Identify which cell holds the provided text, then report its (X, Y) central coordinate. 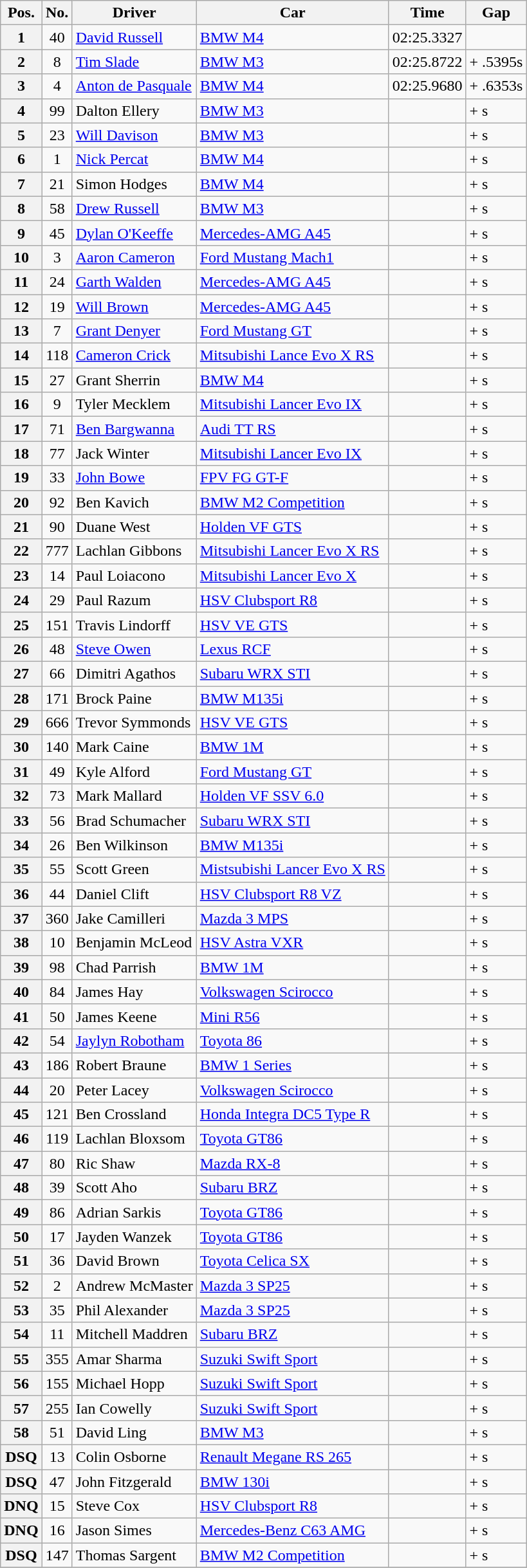
80 (57, 1163)
Phil Alexander (134, 1310)
Mitsubishi Lancer Evo X (292, 576)
Chad Parrish (134, 967)
Peter Lacey (134, 1090)
Jake Camilleri (134, 918)
David Brown (134, 1261)
Anton de Pasquale (134, 86)
255 (57, 1408)
Ben Wilkinson (134, 845)
Michael Hopp (134, 1383)
John Bowe (134, 478)
Brad Schumacher (134, 821)
HSV Clubsport R8 VZ (292, 894)
119 (57, 1139)
66 (57, 673)
Dylan O'Keeffe (134, 233)
Brock Paine (134, 698)
Dalton Ellery (134, 111)
Grant Sherrin (134, 380)
Jayden Wanzek (134, 1237)
David Ling (134, 1432)
92 (57, 502)
71 (57, 429)
Ben Kavich (134, 502)
John Fitzgerald (134, 1481)
+ .5395s (496, 62)
Benjamin McLeod (134, 943)
360 (57, 918)
777 (57, 551)
Honda Integra DC5 Type R (292, 1115)
Pos. (21, 13)
Ben Bargwanna (134, 429)
Scott Aho (134, 1188)
Mitsubishi Lance Evo X RS (292, 356)
Jack Winter (134, 453)
77 (57, 453)
No. (57, 13)
Daniel Clift (134, 894)
FPV FG GT-F (292, 478)
Lachlan Gibbons (134, 551)
Tyler Mecklem (134, 405)
18 (21, 453)
Aaron Cameron (134, 257)
186 (57, 1065)
Duane West (134, 527)
Car (292, 13)
Time (427, 13)
155 (57, 1383)
Grant Denyer (134, 331)
Mitsubishi Lancer Evo X RS (292, 551)
Paul Razum (134, 600)
34 (21, 845)
37 (21, 918)
Ric Shaw (134, 1163)
151 (57, 624)
Steve Owen (134, 649)
Jaylyn Robotham (134, 1041)
Will Brown (134, 307)
Nick Percat (134, 160)
31 (21, 772)
121 (57, 1115)
28 (21, 698)
41 (21, 1016)
Drew Russell (134, 208)
Driver (134, 13)
Tim Slade (134, 62)
42 (21, 1041)
53 (21, 1310)
30 (21, 747)
HSV Astra VXR (292, 943)
Mitchell Maddren (134, 1335)
Scott Green (134, 870)
+ .6353s (496, 86)
Steve Cox (134, 1506)
Will Davison (134, 135)
Trevor Symmonds (134, 723)
38 (21, 943)
171 (57, 698)
57 (21, 1408)
Simon Hodges (134, 184)
118 (57, 356)
Audi TT RS (292, 429)
Gap (496, 13)
Adrian Sarkis (134, 1212)
Andrew McMaster (134, 1286)
Toyota 86 (292, 1041)
James Hay (134, 992)
5 (21, 135)
43 (21, 1065)
Lexus RCF (292, 649)
BMW 130i (292, 1481)
Mark Mallard (134, 796)
90 (57, 527)
Amar Sharma (134, 1359)
Jason Simes (134, 1531)
Mark Caine (134, 747)
Mercedes-Benz C63 AMG (292, 1531)
Holden VF SSV 6.0 (292, 796)
22 (21, 551)
355 (57, 1359)
02:25.9680 (427, 86)
140 (57, 747)
Toyota Celica SX (292, 1261)
Kyle Alford (134, 772)
Mazda 3 MPS (292, 918)
Ben Crossland (134, 1115)
Paul Loiacono (134, 576)
Holden VF GTS (292, 527)
25 (21, 624)
Thomas Sargent (134, 1555)
666 (57, 723)
73 (57, 796)
Ford Mustang Mach1 (292, 257)
Renault Megane RS 265 (292, 1457)
86 (57, 1212)
52 (21, 1286)
James Keene (134, 1016)
Garth Walden (134, 282)
Robert Braune (134, 1065)
98 (57, 967)
Colin Osborne (134, 1457)
Lachlan Bloxsom (134, 1139)
6 (21, 160)
12 (21, 307)
84 (57, 992)
Dimitri Agathos (134, 673)
147 (57, 1555)
BMW 1 Series (292, 1065)
Mini R56 (292, 1016)
Cameron Crick (134, 356)
02:25.3327 (427, 37)
Travis Lindorff (134, 624)
Mistsubishi Lancer Evo X RS (292, 870)
02:25.8722 (427, 62)
Ian Cowelly (134, 1408)
46 (21, 1139)
David Russell (134, 37)
99 (57, 111)
Mazda RX-8 (292, 1163)
32 (21, 796)
